Pinpoint the cell where the given text exists, returning its [x, y] midpoint coordinate. 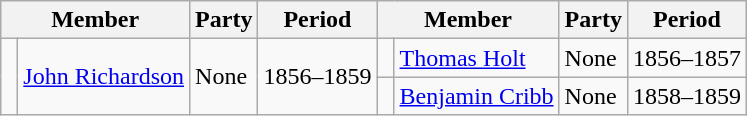
Thomas Holt [476, 58]
1858–1859 [686, 96]
1856–1857 [686, 58]
Benjamin Cribb [476, 96]
John Richardson [104, 77]
1856–1859 [318, 77]
